Return [x, y] of the center of cell containing provided text 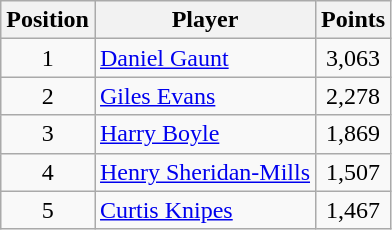
1 [48, 58]
Points [354, 20]
3 [48, 134]
Harry Boyle [204, 134]
Giles Evans [204, 96]
5 [48, 210]
4 [48, 172]
Player [204, 20]
Henry Sheridan-Mills [204, 172]
1,467 [354, 210]
Curtis Knipes [204, 210]
Daniel Gaunt [204, 58]
1,507 [354, 172]
2 [48, 96]
1,869 [354, 134]
Position [48, 20]
3,063 [354, 58]
2,278 [354, 96]
